Find where the given text appears and provide that cell's center as (x, y) coordinate. 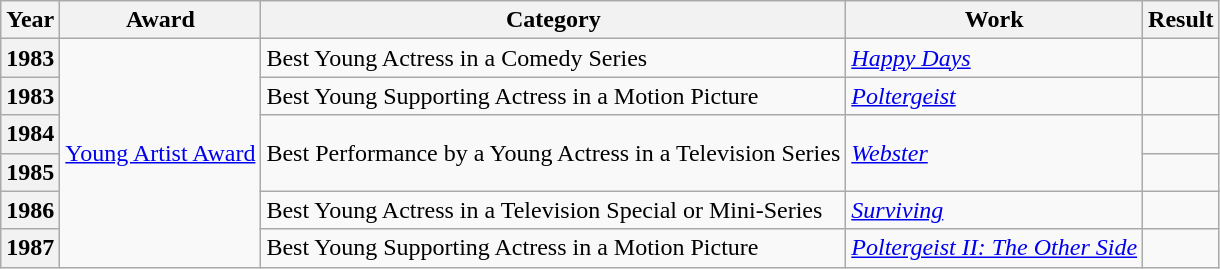
Best Performance by a Young Actress in a Television Series (554, 153)
1987 (30, 248)
1986 (30, 210)
Award (160, 20)
Poltergeist (994, 96)
Work (994, 20)
Young Artist Award (160, 153)
1985 (30, 172)
Category (554, 20)
Best Young Actress in a Comedy Series (554, 58)
1984 (30, 134)
Year (30, 20)
Poltergeist II: The Other Side (994, 248)
Result (1181, 20)
Surviving (994, 210)
Webster (994, 153)
Happy Days (994, 58)
Best Young Actress in a Television Special or Mini-Series (554, 210)
